Capture the cell that displays the provided text and extract its (x, y) central coordinate. 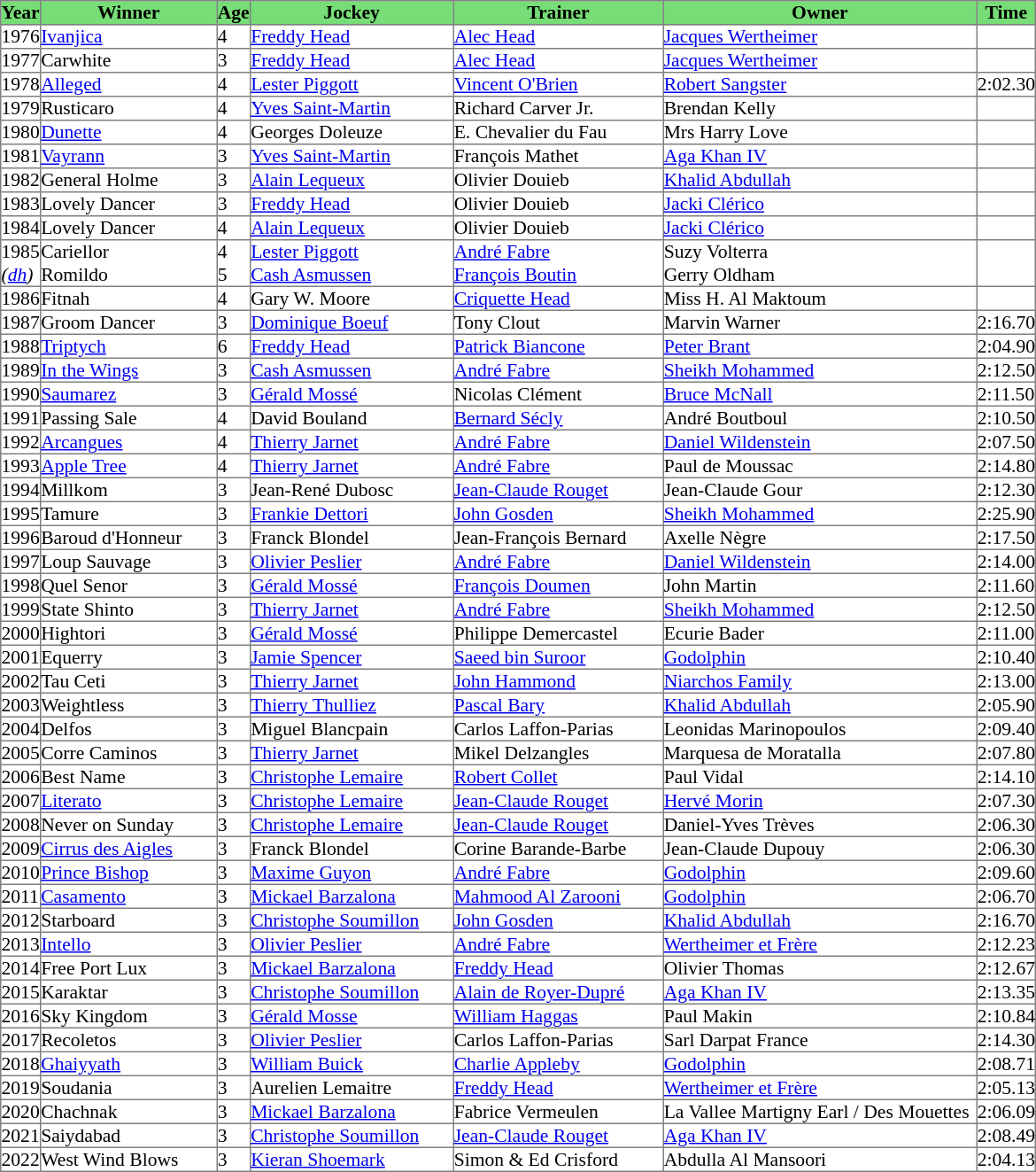
François Doumen (558, 585)
1998 (21, 585)
2:13.00 (1006, 680)
West Wind Blows (128, 1159)
Fitnah (128, 298)
Simon & Ed Crisford (558, 1159)
Rusticaro (128, 108)
William Haggas (558, 1015)
Jockey (352, 12)
2005 (21, 753)
2:11.00 (1006, 633)
2:12.30 (1006, 489)
Trainer (558, 12)
Corre Caminos (128, 753)
Charlie Appleby (558, 1063)
2019 (21, 1088)
Axelle Nègre (820, 537)
1985(dh) (21, 263)
1995 (21, 514)
2:17.50 (1006, 537)
Arcangues (128, 441)
Baroud d'Honneur (128, 537)
1990 (21, 393)
Suzy VolterraGerry Oldham (820, 263)
2:14.30 (1006, 1040)
Olivier Thomas (820, 967)
Equerry (128, 657)
Karaktar (128, 992)
Paul de Moussac (820, 466)
André FabreFrançois Boutin (558, 263)
Cirrus des Aigles (128, 849)
1981 (21, 156)
Philippe Demercastel (558, 633)
Age (234, 12)
2:09.40 (1006, 728)
Chachnak (128, 1111)
2016 (21, 1015)
John Martin (820, 585)
Niarchos Family (820, 680)
2:12.23 (1006, 944)
Cash Asmussen (352, 370)
Starboard (128, 920)
2:06.09 (1006, 1111)
2015 (21, 992)
Loup Sauvage (128, 562)
Robert Sangster (820, 85)
Hervé Morin (820, 801)
Carwhite (128, 60)
2010 (21, 872)
2001 (21, 657)
2002 (21, 680)
1979 (21, 108)
André Boutboul (820, 418)
Prince Bishop (128, 872)
Saiydabad (128, 1136)
Soudania (128, 1088)
1983 (21, 204)
Robert Collet (558, 776)
CariellorRomildo (128, 263)
2:25.90 (1006, 514)
Free Port Lux (128, 967)
Saeed bin Suroor (558, 657)
Tau Ceti (128, 680)
Lester PiggottCash Asmussen (352, 263)
Millkom (128, 489)
2:07.30 (1006, 801)
2:08.49 (1006, 1136)
Owner (820, 12)
Leonidas Marinopoulos (820, 728)
François Mathet (558, 156)
45 (234, 263)
Gérald Mosse (352, 1015)
Mikel Delzangles (558, 753)
Aurelien Lemaitre (352, 1088)
State Shinto (128, 609)
Quel Senor (128, 585)
2018 (21, 1063)
Paul Vidal (820, 776)
Mahmood Al Zarooni (558, 896)
1986 (21, 298)
1982 (21, 181)
Gary W. Moore (352, 298)
Thierry Thulliez (352, 705)
1976 (21, 37)
Daniel-Yves Trèves (820, 824)
2:14.80 (1006, 466)
Pascal Bary (558, 705)
Maxime Guyon (352, 872)
2021 (21, 1136)
Vayrann (128, 156)
Tamure (128, 514)
La Vallee Martigny Earl / Des Mouettes (820, 1111)
Patrick Biancone (558, 345)
Never on Sunday (128, 824)
Intello (128, 944)
2:10.50 (1006, 418)
Georges Doleuze (352, 133)
2:10.84 (1006, 1015)
Brendan Kelly (820, 108)
2:04.90 (1006, 345)
E. Chevalier du Fau (558, 133)
1977 (21, 60)
Saumarez (128, 393)
Kieran Shoemark (352, 1159)
Apple Tree (128, 466)
Marvin Warner (820, 322)
2:14.00 (1006, 562)
6 (234, 345)
2:09.60 (1006, 872)
2:07.50 (1006, 441)
Time (1006, 12)
Year (21, 12)
Winner (128, 12)
Abdulla Al Mansoori (820, 1159)
In the Wings (128, 370)
Tony Clout (558, 322)
1997 (21, 562)
Paul Makin (820, 1015)
Ghaiyyath (128, 1063)
Miss H. Al Maktoum (820, 298)
John Hammond (558, 680)
Weightless (128, 705)
Vincent O'Brien (558, 85)
Jamie Spencer (352, 657)
2003 (21, 705)
Richard Carver Jr. (558, 108)
Bernard Sécly (558, 418)
1996 (21, 537)
Sarl Darpat France (820, 1040)
2:02.30 (1006, 85)
1994 (21, 489)
Jean-Claude Dupouy (820, 849)
Delfos (128, 728)
2:13.35 (1006, 992)
2:11.50 (1006, 393)
1989 (21, 370)
Groom Dancer (128, 322)
1988 (21, 345)
1991 (21, 418)
2006 (21, 776)
Corine Barande-Barbe (558, 849)
Marquesa de Moratalla (820, 753)
2:14.10 (1006, 776)
1987 (21, 322)
1993 (21, 466)
2009 (21, 849)
2:05.13 (1006, 1088)
Peter Brant (820, 345)
2:04.13 (1006, 1159)
Best Name (128, 776)
2008 (21, 824)
2020 (21, 1111)
Jean-Claude Gour (820, 489)
Alain de Royer-Dupré (558, 992)
2000 (21, 633)
Frankie Dettori (352, 514)
Sky Kingdom (128, 1015)
Ecurie Bader (820, 633)
Passing Sale (128, 418)
Dominique Boeuf (352, 322)
2011 (21, 896)
2:11.60 (1006, 585)
1984 (21, 229)
2022 (21, 1159)
Dunette (128, 133)
1992 (21, 441)
2017 (21, 1040)
2013 (21, 944)
1980 (21, 133)
Casamento (128, 896)
Bruce McNall (820, 393)
Criquette Head (558, 298)
2007 (21, 801)
Alleged (128, 85)
2:05.90 (1006, 705)
Nicolas Clément (558, 393)
2:12.67 (1006, 967)
William Buick (352, 1063)
Hightori (128, 633)
2:08.71 (1006, 1063)
1999 (21, 609)
2012 (21, 920)
Miguel Blancpain (352, 728)
Ivanjica (128, 37)
Mrs Harry Love (820, 133)
Literato (128, 801)
2:10.40 (1006, 657)
Recoletos (128, 1040)
General Holme (128, 181)
1978 (21, 85)
2014 (21, 967)
Jean-René Dubosc (352, 489)
Lester Piggott (352, 85)
2:06.70 (1006, 896)
2:07.80 (1006, 753)
2004 (21, 728)
David Bouland (352, 418)
Fabrice Vermeulen (558, 1111)
Triptych (128, 345)
Jean-François Bernard (558, 537)
